Detect which cell encompasses the target text, then output its [X, Y] center coordinate. 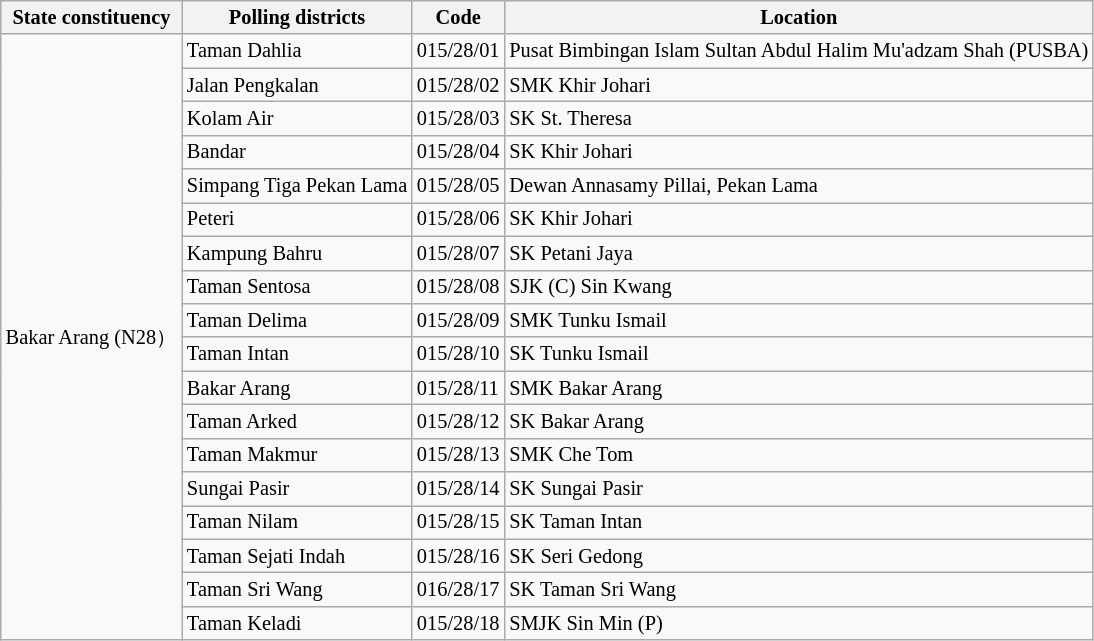
SK St. Theresa [798, 118]
015/28/12 [458, 421]
015/28/05 [458, 186]
SK Sungai Pasir [798, 489]
Taman Sejati Indah [297, 556]
Taman Sri Wang [297, 589]
SMK Tunku Ismail [798, 320]
015/28/18 [458, 623]
Taman Delima [297, 320]
015/28/10 [458, 354]
015/28/16 [458, 556]
015/28/01 [458, 51]
Taman Makmur [297, 455]
Polling districts [297, 17]
Taman Sentosa [297, 287]
Taman Keladi [297, 623]
015/28/15 [458, 522]
Taman Arked [297, 421]
State constituency [92, 17]
015/28/08 [458, 287]
Taman Intan [297, 354]
015/28/04 [458, 152]
015/28/06 [458, 219]
Bakar Arang [297, 388]
Dewan Annasamy Pillai, Pekan Lama [798, 186]
015/28/13 [458, 455]
Code [458, 17]
Bandar [297, 152]
SK Petani Jaya [798, 253]
Bakar Arang (N28） [92, 337]
SMK Che Tom [798, 455]
SK Bakar Arang [798, 421]
016/28/17 [458, 589]
015/28/02 [458, 85]
Pusat Bimbingan Islam Sultan Abdul Halim Mu'adzam Shah (PUSBA) [798, 51]
Sungai Pasir [297, 489]
015/28/07 [458, 253]
SK Taman Intan [798, 522]
SMK Bakar Arang [798, 388]
Location [798, 17]
Jalan Pengkalan [297, 85]
SK Seri Gedong [798, 556]
SK Tunku Ismail [798, 354]
SJK (C) Sin Kwang [798, 287]
Taman Dahlia [297, 51]
015/28/11 [458, 388]
Taman Nilam [297, 522]
SMK Khir Johari [798, 85]
Kampung Bahru [297, 253]
Simpang Tiga Pekan Lama [297, 186]
Kolam Air [297, 118]
015/28/14 [458, 489]
015/28/09 [458, 320]
015/28/03 [458, 118]
Peteri [297, 219]
SK Taman Sri Wang [798, 589]
SMJK Sin Min (P) [798, 623]
